Return the [X, Y] coordinate for the center point of the cell that contains the specified text.  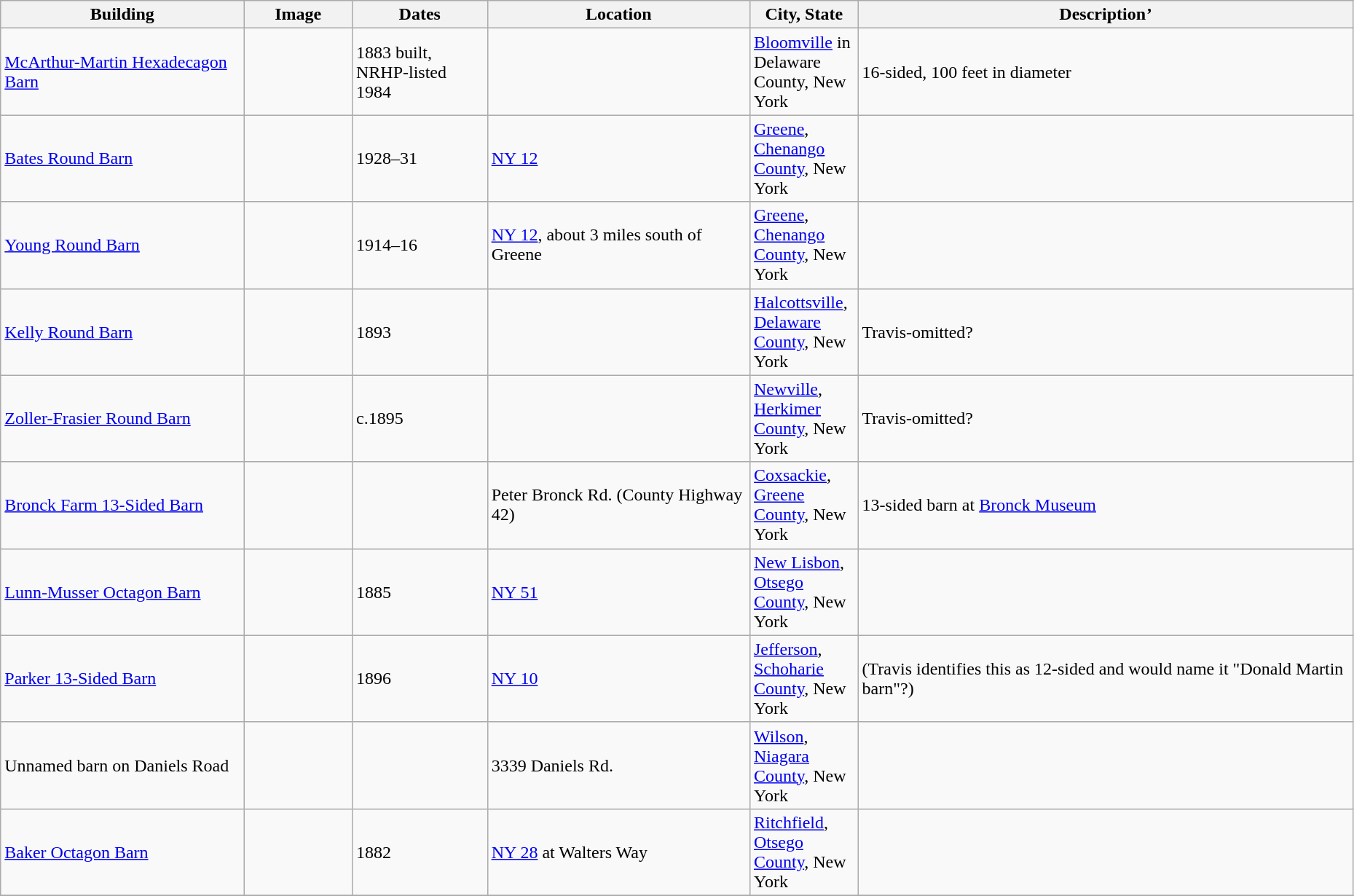
Baker Octagon Barn [122, 852]
Image [299, 15]
16-sided, 100 feet in diameter [1106, 71]
(Travis identifies this as 12-sided and would name it "Donald Martin barn"?) [1106, 679]
NY 12 [618, 159]
Bates Round Barn [122, 159]
Halcottsville, Delaware County, New York [804, 332]
1885 [420, 592]
NY 51 [618, 592]
Kelly Round Barn [122, 332]
Peter Bronck Rd. (County Highway 42) [618, 506]
3339 Daniels Rd. [618, 765]
Description’ [1106, 15]
1928–31 [420, 159]
Bronck Farm 13-Sided Barn [122, 506]
Dates [420, 15]
Ritchfield, Otsego County, New York [804, 852]
Lunn-Musser Octagon Barn [122, 592]
NY 10 [618, 679]
Young Round Barn [122, 245]
1914–16 [420, 245]
1882 [420, 852]
City, State [804, 15]
Zoller-Frasier Round Barn [122, 418]
NY 28 at Walters Way [618, 852]
Location [618, 15]
Wilson, Niagara County, New York [804, 765]
1893 [420, 332]
Coxsackie, Greene County, New York [804, 506]
McArthur-Martin Hexadecagon Barn [122, 71]
Parker 13-Sided Barn [122, 679]
c.1895 [420, 418]
New Lisbon, Otsego County, New York [804, 592]
1883 built, NRHP-listed 1984 [420, 71]
Newville, Herkimer County, New York [804, 418]
Jefferson, Schoharie County, New York [804, 679]
NY 12, about 3 miles south of Greene [618, 245]
13-sided barn at Bronck Museum [1106, 506]
Bloomville in Delaware County, New York [804, 71]
Building [122, 15]
1896 [420, 679]
Unnamed barn on Daniels Road [122, 765]
